Scan for the cell matching the given text and deliver its (X, Y) coordinate at center. 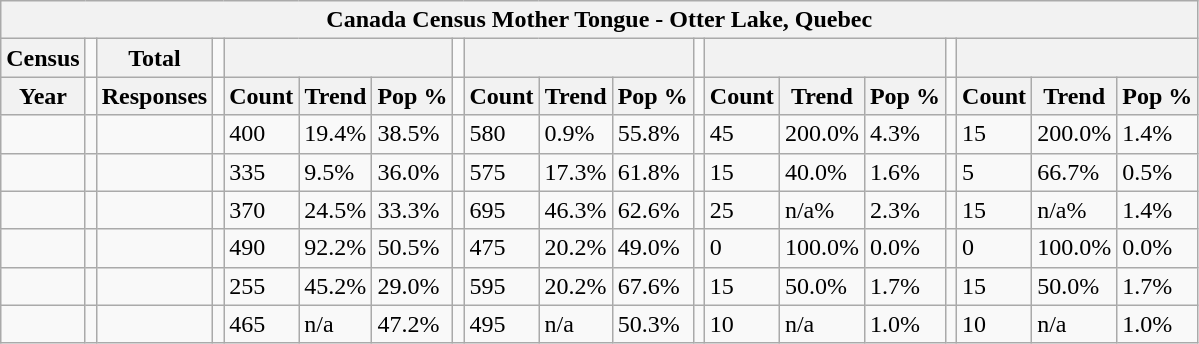
19.4% (336, 134)
45.2% (336, 286)
66.7% (1074, 172)
370 (262, 210)
0.9% (576, 134)
Total (154, 58)
Census (43, 58)
50.5% (412, 248)
Canada Census Mother Tongue - Otter Lake, Quebec (600, 20)
595 (502, 286)
61.8% (652, 172)
17.3% (576, 172)
40.0% (822, 172)
38.5% (412, 134)
255 (262, 286)
465 (262, 324)
45 (742, 134)
46.3% (576, 210)
25 (742, 210)
29.0% (412, 286)
335 (262, 172)
495 (502, 324)
2.3% (904, 210)
24.5% (336, 210)
62.6% (652, 210)
0.5% (1158, 172)
92.2% (336, 248)
400 (262, 134)
1.6% (904, 172)
49.0% (652, 248)
475 (502, 248)
36.0% (412, 172)
9.5% (336, 172)
580 (502, 134)
67.6% (652, 286)
47.2% (412, 324)
695 (502, 210)
575 (502, 172)
Year (43, 96)
4.3% (904, 134)
Responses (154, 96)
55.8% (652, 134)
490 (262, 248)
50.3% (652, 324)
33.3% (412, 210)
5 (994, 172)
